Identify which cell holds the provided text, then report its [X, Y] central coordinate. 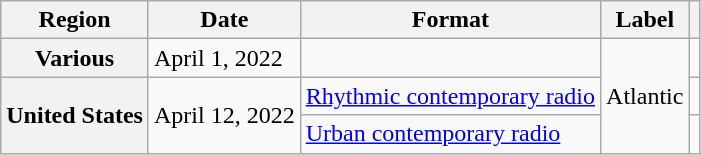
Rhythmic contemporary radio [450, 96]
Region [75, 20]
Date [224, 20]
April 1, 2022 [224, 58]
Various [75, 58]
April 12, 2022 [224, 115]
Urban contemporary radio [450, 134]
Atlantic [645, 96]
United States [75, 115]
Format [450, 20]
Label [645, 20]
